Search for the cell housing the specified text and yield its [X, Y] center coordinate. 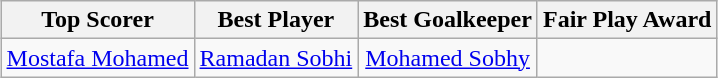
Best Player [276, 20]
Top Scorer [98, 20]
Mohamed Sobhy [448, 58]
Ramadan Sobhi [276, 58]
Mostafa Mohamed [98, 58]
Best Goalkeeper [448, 20]
Fair Play Award [627, 20]
